Provide the [X, Y] coordinate of the cell's center where the given text is located.  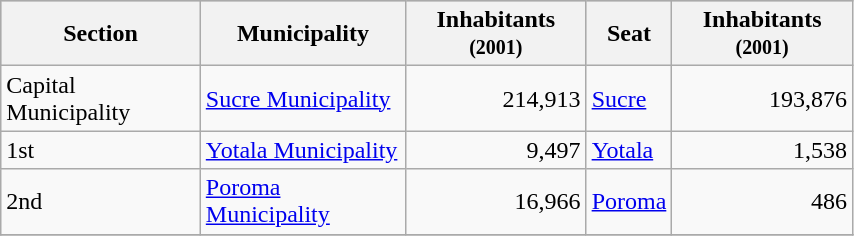
Sucre [629, 98]
1st [101, 150]
Capital Municipality [101, 98]
Seat [629, 34]
16,966 [496, 202]
Yotala Municipality [302, 150]
Poroma [629, 202]
486 [762, 202]
1,538 [762, 150]
Yotala [629, 150]
Municipality [302, 34]
2nd [101, 202]
214,913 [496, 98]
Sucre Municipality [302, 98]
Section [101, 34]
9,497 [496, 150]
193,876 [762, 98]
Poroma Municipality [302, 202]
